Scan for the cell matching the given text and deliver its (X, Y) coordinate at center. 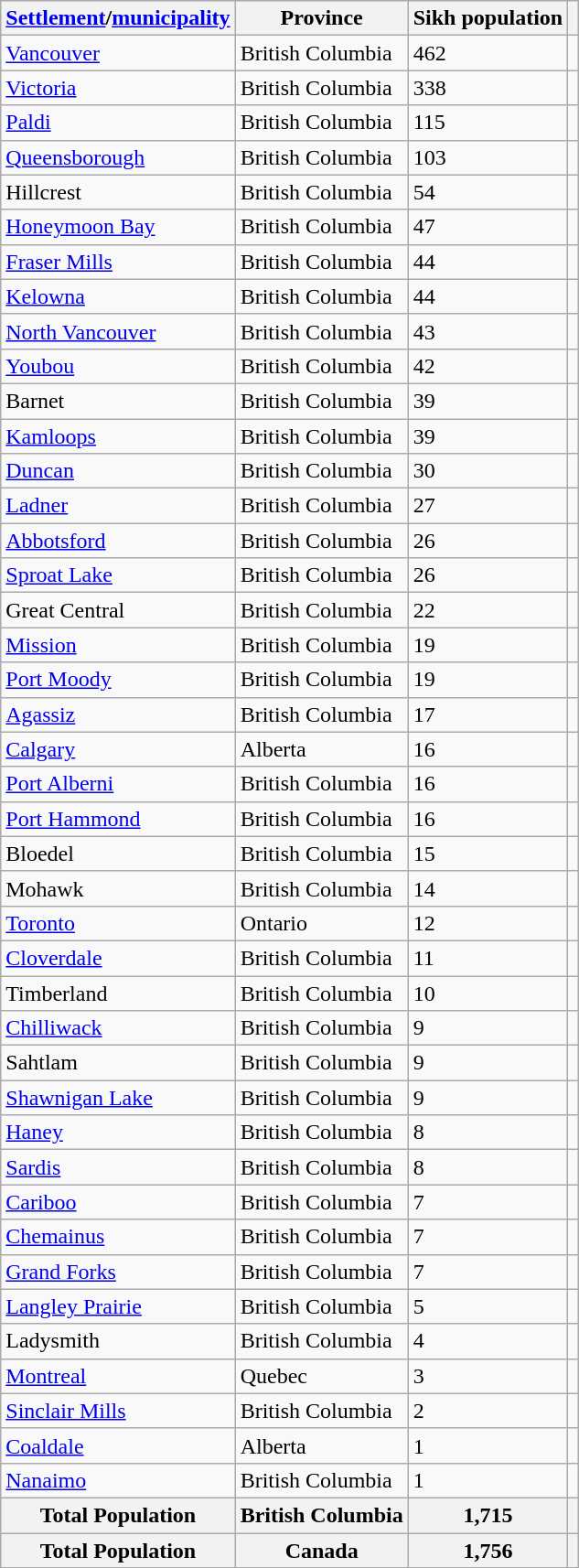
Hillcrest (118, 192)
Cloverdale (118, 958)
2 (488, 1411)
30 (488, 471)
Bloedel (118, 854)
Chilliwack (118, 1028)
47 (488, 227)
Barnet (118, 401)
Chemainus (118, 1237)
4 (488, 1341)
Ladner (118, 506)
Great Central (118, 610)
Victoria (118, 88)
338 (488, 88)
Abbotsford (118, 541)
Province (322, 18)
103 (488, 157)
Kamloops (118, 436)
Port Alberni (118, 784)
Mission (118, 645)
43 (488, 331)
17 (488, 714)
Sikh population (488, 18)
Montreal (118, 1376)
3 (488, 1376)
Langley Prairie (118, 1306)
10 (488, 993)
Paldi (118, 123)
Coaldale (118, 1445)
Ontario (322, 923)
Mohawk (118, 888)
1,756 (488, 1551)
Nanaimo (118, 1480)
12 (488, 923)
Shawnigan Lake (118, 1098)
Kelowna (118, 296)
11 (488, 958)
Port Moody (118, 680)
Port Hammond (118, 819)
Quebec (322, 1376)
Vancouver (118, 53)
Grand Forks (118, 1272)
Sinclair Mills (118, 1411)
North Vancouver (118, 331)
Canada (322, 1551)
22 (488, 610)
Fraser Mills (118, 262)
462 (488, 53)
Calgary (118, 749)
Sahtlam (118, 1063)
Haney (118, 1133)
14 (488, 888)
Settlement/municipality (118, 18)
Sproat Lake (118, 575)
Honeymoon Bay (118, 227)
Youbou (118, 366)
1,715 (488, 1515)
Sardis (118, 1167)
15 (488, 854)
54 (488, 192)
Agassiz (118, 714)
Duncan (118, 471)
Cariboo (118, 1202)
42 (488, 366)
Toronto (118, 923)
Timberland (118, 993)
Ladysmith (118, 1341)
27 (488, 506)
Queensborough (118, 157)
115 (488, 123)
5 (488, 1306)
